Capture the cell that displays the provided text and extract its [X, Y] central coordinate. 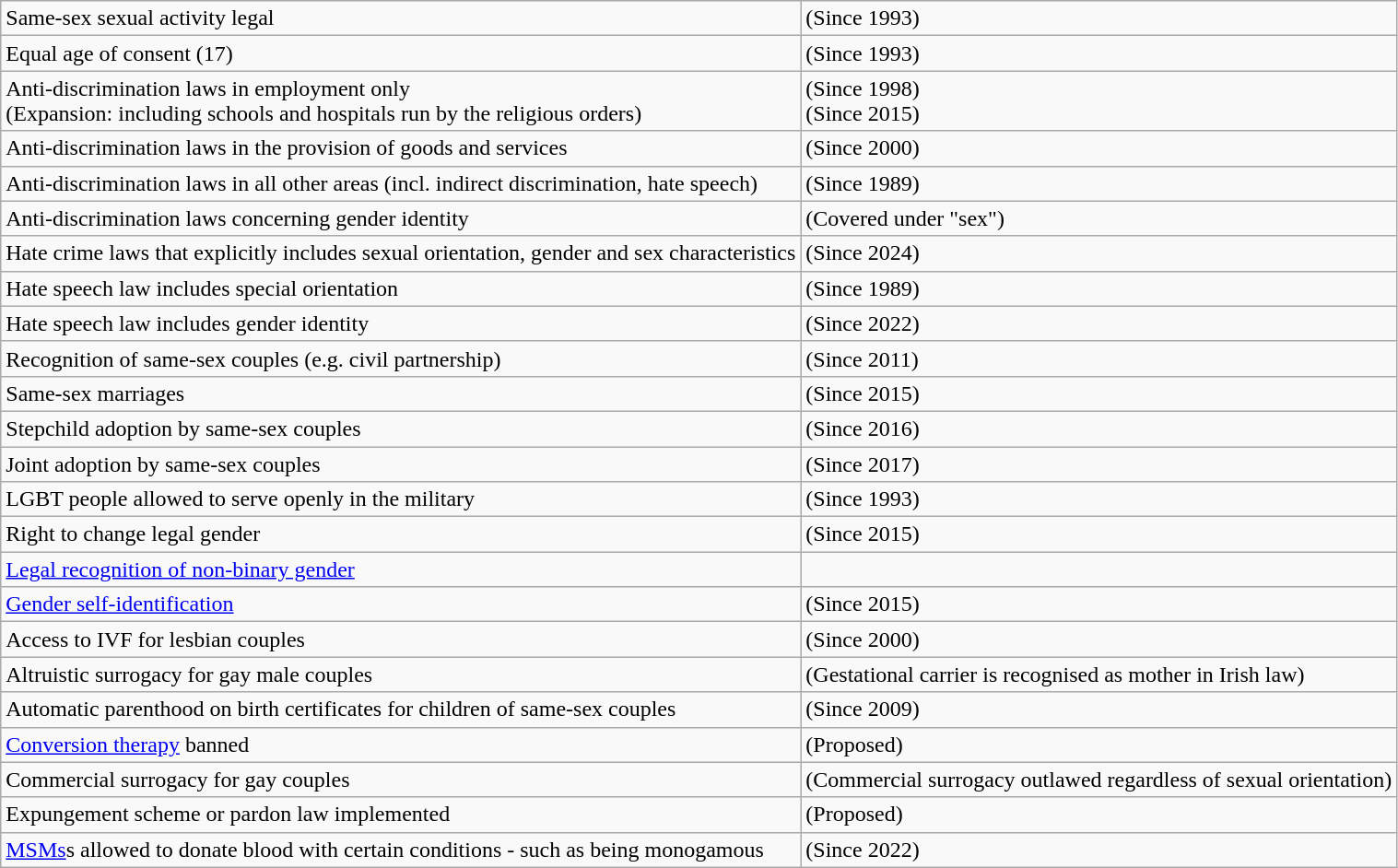
(Since 2009) [1098, 710]
Hate speech law includes gender identity [401, 323]
Expungement scheme or pardon law implemented [401, 815]
Altruistic surrogacy for gay male couples [401, 674]
(Since 1998) (Since 2015) [1098, 101]
Anti-discrimination laws concerning gender identity [401, 218]
Legal recognition of non-binary gender [401, 569]
(Gestational carrier is recognised as mother in Irish law) [1098, 674]
Anti-discrimination laws in all other areas (incl. indirect discrimination, hate speech) [401, 183]
Stepchild adoption by same-sex couples [401, 428]
Hate crime laws that explicitly includes sexual orientation, gender and sex characteristics [401, 253]
Gender self-identification [401, 604]
(Covered under "sex") [1098, 218]
(Commercial surrogacy outlawed regardless of sexual orientation) [1098, 780]
(Since 2017) [1098, 463]
(Since 2011) [1098, 358]
Anti-discrimination laws in employment only(Expansion: including schools and hospitals run by the religious orders) [401, 101]
Commercial surrogacy for gay couples [401, 780]
Hate speech law includes special orientation [401, 288]
Same-sex sexual activity legal [401, 18]
Anti-discrimination laws in the provision of goods and services [401, 148]
LGBT people allowed to serve openly in the military [401, 499]
Automatic parenthood on birth certificates for children of same-sex couples [401, 710]
(Since 2024) [1098, 253]
Same-sex marriages [401, 393]
Conversion therapy banned [401, 745]
Joint adoption by same-sex couples [401, 463]
Recognition of same-sex couples (e.g. civil partnership) [401, 358]
(Since 2016) [1098, 428]
MSMss allowed to donate blood with certain conditions - such as being monogamous [401, 850]
Access to IVF for lesbian couples [401, 639]
Right to change legal gender [401, 534]
Equal age of consent (17) [401, 53]
